Identify which cell holds the provided text, then report its (x, y) central coordinate. 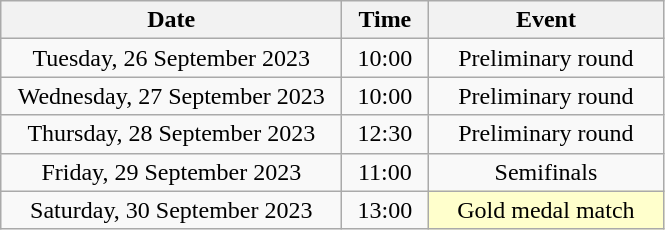
13:00 (385, 210)
Wednesday, 27 September 2023 (172, 96)
Time (385, 20)
Event (546, 20)
11:00 (385, 172)
12:30 (385, 134)
Gold medal match (546, 210)
Friday, 29 September 2023 (172, 172)
Date (172, 20)
Tuesday, 26 September 2023 (172, 58)
Saturday, 30 September 2023 (172, 210)
Thursday, 28 September 2023 (172, 134)
Semifinals (546, 172)
